Extract the [X, Y] coordinate from the center of the cell holding the provided text.  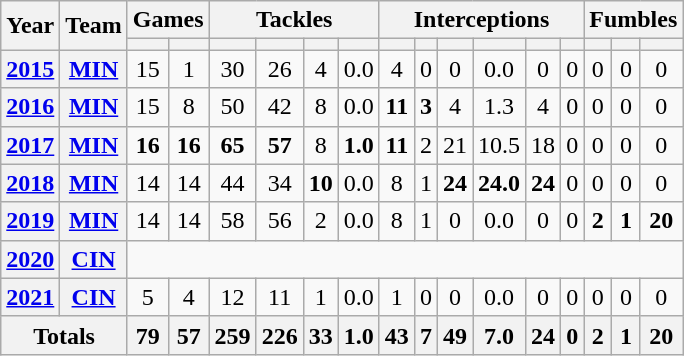
Totals [64, 335]
2016 [30, 107]
21 [454, 145]
Year [30, 26]
2021 [30, 297]
Interceptions [481, 20]
Games [168, 20]
2017 [30, 145]
56 [280, 221]
2018 [30, 183]
7.0 [498, 335]
5 [148, 297]
226 [280, 335]
2020 [30, 259]
Team [94, 26]
43 [396, 335]
50 [232, 107]
2015 [30, 69]
3 [426, 107]
18 [544, 145]
12 [232, 297]
Fumbles [634, 20]
65 [232, 145]
30 [232, 69]
10.5 [498, 145]
259 [232, 335]
58 [232, 221]
7 [426, 335]
79 [148, 335]
44 [232, 183]
1.3 [498, 107]
Tackles [294, 20]
33 [320, 335]
34 [280, 183]
24.0 [498, 183]
42 [280, 107]
26 [280, 69]
10 [320, 183]
2019 [30, 221]
49 [454, 335]
